Search for the cell housing the specified text and yield its [X, Y] center coordinate. 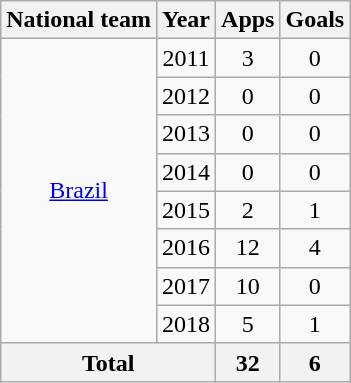
2018 [186, 324]
4 [315, 248]
2011 [186, 58]
Brazil [79, 191]
12 [248, 248]
Goals [315, 20]
10 [248, 286]
3 [248, 58]
Year [186, 20]
2017 [186, 286]
2014 [186, 172]
32 [248, 362]
National team [79, 20]
2015 [186, 210]
6 [315, 362]
Total [108, 362]
5 [248, 324]
2016 [186, 248]
2 [248, 210]
2013 [186, 134]
2012 [186, 96]
Apps [248, 20]
